Return [X, Y] of the center of cell containing provided text 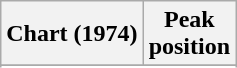
Peak position [189, 34]
Chart (1974) [72, 34]
